From the cell containing the given text, extract its center point as (X, Y) coordinate. 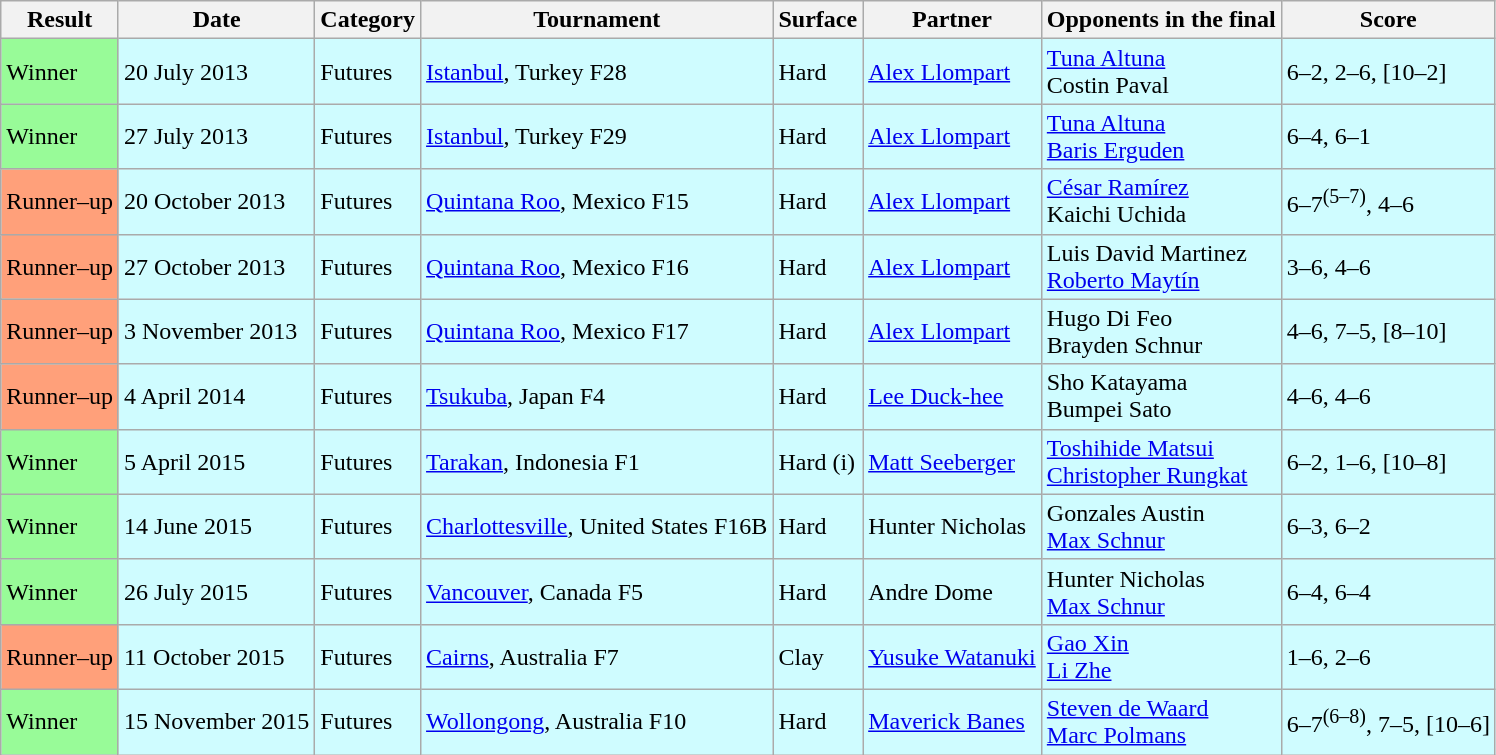
Cairns, Australia F7 (597, 656)
Quintana Roo, Mexico F15 (597, 202)
Partner (952, 20)
Result (60, 20)
6–2, 1–6, [10–8] (1388, 462)
Quintana Roo, Mexico F17 (597, 332)
Clay (818, 656)
Category (368, 20)
Tournament (597, 20)
Wollongong, Australia F10 (597, 722)
5 April 2015 (216, 462)
4 April 2014 (216, 396)
11 October 2015 (216, 656)
27 July 2013 (216, 136)
6–4, 6–1 (1388, 136)
Gonzales Austin Max Schnur (1161, 526)
4–6, 4–6 (1388, 396)
Istanbul, Turkey F28 (597, 72)
14 June 2015 (216, 526)
Gao Xin Li Zhe (1161, 656)
26 July 2015 (216, 592)
6–7(6–8), 7–5, [10–6] (1388, 722)
Tsukuba, Japan F4 (597, 396)
3–6, 4–6 (1388, 266)
6–3, 6–2 (1388, 526)
Quintana Roo, Mexico F16 (597, 266)
3 November 2013 (216, 332)
4–6, 7–5, [8–10] (1388, 332)
Toshihide Matsui Christopher Rungkat (1161, 462)
Yusuke Watanuki (952, 656)
20 July 2013 (216, 72)
Tarakan, Indonesia F1 (597, 462)
20 October 2013 (216, 202)
Score (1388, 20)
Luis David Martinez Roberto Maytín (1161, 266)
César Ramírez Kaichi Uchida (1161, 202)
27 October 2013 (216, 266)
15 November 2015 (216, 722)
Date (216, 20)
Hunter Nicholas (952, 526)
Maverick Banes (952, 722)
Hard (i) (818, 462)
Charlottesville, United States F16B (597, 526)
Vancouver, Canada F5 (597, 592)
Tuna Altuna Costin Paval (1161, 72)
Matt Seeberger (952, 462)
Istanbul, Turkey F29 (597, 136)
6–2, 2–6, [10–2] (1388, 72)
Opponents in the final (1161, 20)
6–7(5–7), 4–6 (1388, 202)
Andre Dome (952, 592)
Hugo Di Feo Brayden Schnur (1161, 332)
Steven de Waard Marc Polmans (1161, 722)
Hunter Nicholas Max Schnur (1161, 592)
Tuna Altuna Baris Erguden (1161, 136)
Lee Duck-hee (952, 396)
1–6, 2–6 (1388, 656)
Surface (818, 20)
6–4, 6–4 (1388, 592)
Sho Katayama Bumpei Sato (1161, 396)
